Return [x, y] of the center of cell containing provided text 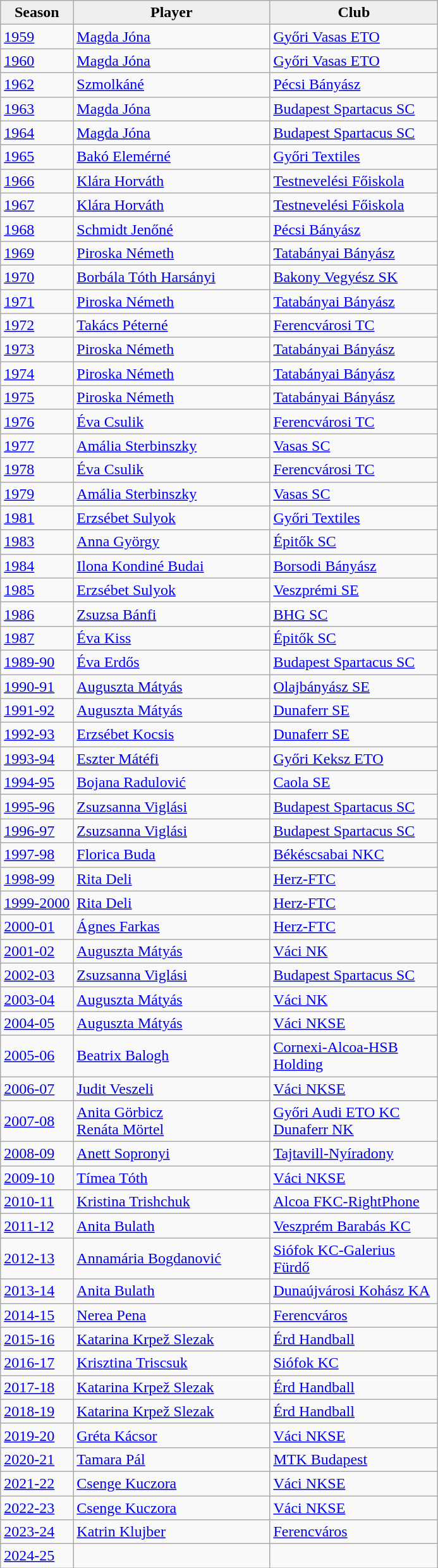
Gréta Kácsor [172, 1435]
2011-12 [37, 1226]
Katrin Klujber [172, 1532]
BHG SC [354, 614]
Judit Veszeli [172, 1088]
Club [354, 13]
1975 [37, 398]
Anna György [172, 542]
2003-04 [37, 999]
2001-02 [37, 951]
Bakó Elemérné [172, 157]
1963 [37, 109]
Florica Buda [172, 855]
Olajbányász SE [354, 686]
Borsodi Bányász [354, 566]
2024-25 [37, 1556]
1986 [37, 614]
Eszter Mátéfi [172, 759]
Ilona Kondiné Budai [172, 566]
1972 [37, 326]
Tajtavill-Nyíradony [354, 1154]
Kristina Trishchuk [172, 1202]
1962 [37, 85]
Cornexi-Alcoa-HSB Holding [354, 1056]
2013-14 [37, 1291]
1983 [37, 542]
Anita Görbicz Renáta Mörtel [172, 1122]
1993-94 [37, 759]
1985 [37, 590]
Tímea Tóth [172, 1178]
2004-05 [37, 1023]
2023-24 [37, 1532]
Zsuzsa Bánfi [172, 614]
1964 [37, 133]
Tamara Pál [172, 1459]
Éva Kiss [172, 638]
Siófok KC-Galerius Fürdő [354, 1258]
Nerea Pena [172, 1315]
2017-18 [37, 1387]
1977 [37, 446]
Szmolkáné [172, 85]
2007-08 [37, 1122]
Éva Erdős [172, 662]
Takács Péterné [172, 326]
1991-92 [37, 711]
Caola SE [354, 783]
Ágnes Farkas [172, 927]
2005-06 [37, 1056]
1973 [37, 350]
Veszprémi SE [354, 590]
Siófok KC [354, 1363]
2014-15 [37, 1315]
2012-13 [37, 1258]
1987 [37, 638]
2000-01 [37, 927]
2010-11 [37, 1202]
Bakony Vegyész SK [354, 277]
Erzsébet Kocsis [172, 735]
1979 [37, 494]
1990-91 [37, 686]
Schmidt Jenőné [172, 229]
1969 [37, 253]
Anett Sopronyi [172, 1154]
1997-98 [37, 855]
Győri Keksz ETO [354, 759]
1960 [37, 61]
2009-10 [37, 1178]
Season [37, 13]
1959 [37, 37]
1996-97 [37, 831]
1999-2000 [37, 903]
1971 [37, 302]
Player [172, 13]
1965 [37, 157]
2015-16 [37, 1339]
Győri Audi ETO KC Dunaferr NK [354, 1122]
MTK Budapest [354, 1459]
1992-93 [37, 735]
1998-99 [37, 879]
1967 [37, 205]
2022-23 [37, 1508]
Dunaújvárosi Kohász KA [354, 1291]
Borbála Tóth Harsányi [172, 277]
1978 [37, 470]
2008-09 [37, 1154]
1995-96 [37, 807]
2002-03 [37, 975]
1968 [37, 229]
1974 [37, 374]
Beatrix Balogh [172, 1056]
1981 [37, 518]
Veszprém Barabás KC [354, 1226]
2016-17 [37, 1363]
2006-07 [37, 1088]
1966 [37, 181]
1970 [37, 277]
Annamária Bogdanović [172, 1258]
1976 [37, 422]
1994-95 [37, 783]
2018-19 [37, 1411]
Békéscsabai NKC [354, 855]
2020-21 [37, 1459]
2019-20 [37, 1435]
1984 [37, 566]
Bojana Radulović [172, 783]
Krisztina Triscsuk [172, 1363]
1989-90 [37, 662]
Alcoa FKC-RightPhone [354, 1202]
2021-22 [37, 1483]
